Extract the (X, Y) coordinate from the center of the cell holding the provided text.  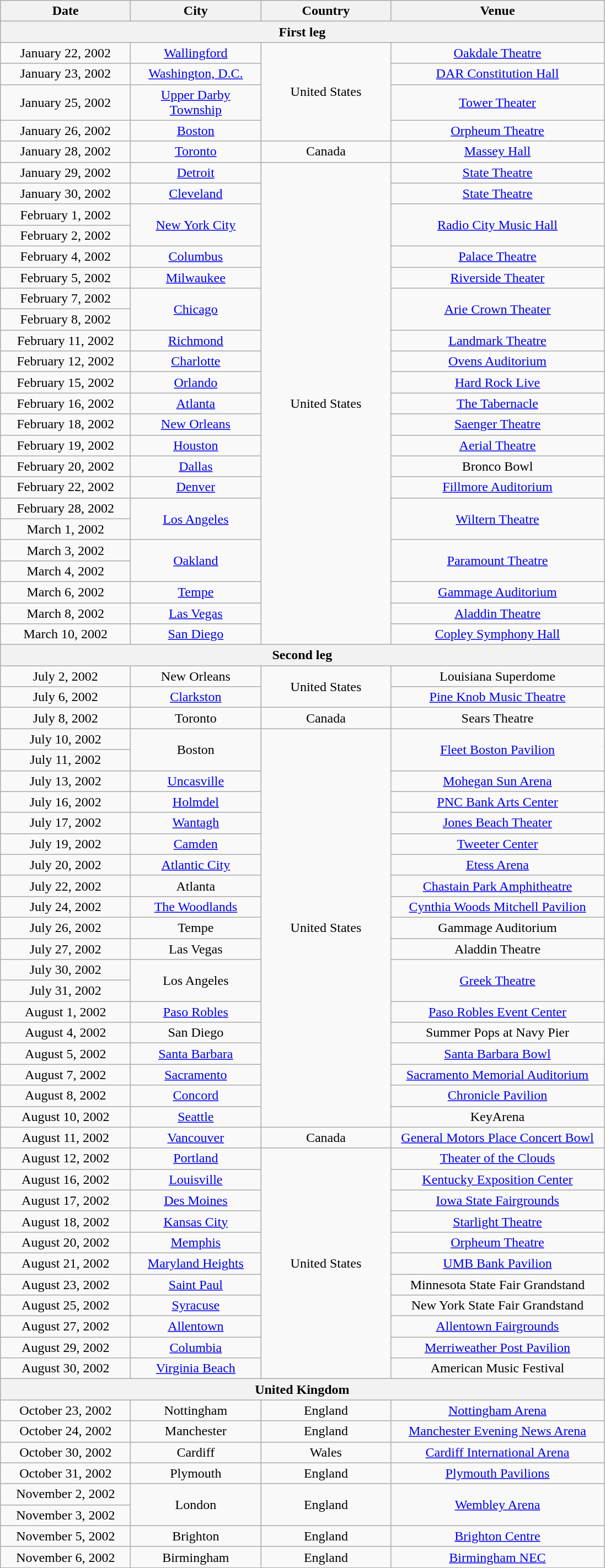
Sacramento Memorial Auditorium (497, 1075)
Atlantic City (196, 865)
October 23, 2002 (66, 1410)
Greek Theatre (497, 980)
August 25, 2002 (66, 1306)
Nottingham (196, 1410)
London (196, 1505)
Brighton Centre (497, 1536)
Denver (196, 487)
July 2, 2002 (66, 676)
July 31, 2002 (66, 991)
February 7, 2002 (66, 299)
February 5, 2002 (66, 277)
August 29, 2002 (66, 1348)
July 22, 2002 (66, 886)
Hard Rock Live (497, 382)
Clarkston (196, 697)
Kansas City (196, 1221)
March 8, 2002 (66, 613)
August 1, 2002 (66, 1012)
July 19, 2002 (66, 844)
January 28, 2002 (66, 152)
Camden (196, 844)
Pine Knob Music Theatre (497, 697)
January 29, 2002 (66, 173)
July 11, 2002 (66, 760)
Riverside Theater (497, 277)
July 30, 2002 (66, 970)
Merriweather Post Pavilion (497, 1348)
August 21, 2002 (66, 1263)
March 6, 2002 (66, 592)
February 11, 2002 (66, 341)
Saint Paul (196, 1285)
American Music Festival (497, 1368)
Cleveland (196, 193)
February 12, 2002 (66, 362)
August 10, 2002 (66, 1117)
Santa Barbara Bowl (497, 1054)
Second leg (302, 655)
Maryland Heights (196, 1263)
August 23, 2002 (66, 1285)
Chicago (196, 309)
Oakdale Theatre (497, 53)
February 8, 2002 (66, 320)
Palace Theatre (497, 256)
Birmingham NEC (497, 1557)
February 4, 2002 (66, 256)
July 8, 2002 (66, 718)
Wiltern Theatre (497, 519)
October 24, 2002 (66, 1431)
Date (66, 11)
Tweeter Center (497, 844)
Fillmore Auditorium (497, 487)
February 20, 2002 (66, 466)
January 30, 2002 (66, 193)
Seattle (196, 1117)
July 6, 2002 (66, 697)
Louisiana Superdome (497, 676)
January 26, 2002 (66, 131)
October 30, 2002 (66, 1452)
August 16, 2002 (66, 1179)
November 5, 2002 (66, 1536)
Copley Symphony Hall (497, 634)
March 4, 2002 (66, 571)
February 22, 2002 (66, 487)
Columbus (196, 256)
Paramount Theatre (497, 561)
Richmond (196, 341)
February 19, 2002 (66, 445)
February 28, 2002 (66, 508)
Orlando (196, 382)
Santa Barbara (196, 1054)
Paso Robles Event Center (497, 1012)
Aerial Theatre (497, 445)
July 20, 2002 (66, 865)
Minnesota State Fair Grandstand (497, 1285)
Oakland (196, 561)
Summer Pops at Navy Pier (497, 1033)
Syracuse (196, 1306)
New York State Fair Grandstand (497, 1306)
Bronco Bowl (497, 466)
Wembley Arena (497, 1505)
Landmark Theatre (497, 341)
August 4, 2002 (66, 1033)
July 27, 2002 (66, 949)
February 2, 2002 (66, 235)
March 3, 2002 (66, 550)
Sacramento (196, 1075)
Venue (497, 11)
August 11, 2002 (66, 1138)
Milwaukee (196, 277)
First leg (302, 32)
July 13, 2002 (66, 781)
Wales (326, 1452)
August 17, 2002 (66, 1200)
July 16, 2002 (66, 802)
Birmingham (196, 1557)
Cynthia Woods Mitchell Pavilion (497, 907)
Paso Robles (196, 1012)
Ovens Auditorium (497, 362)
Massey Hall (497, 152)
August 20, 2002 (66, 1242)
July 17, 2002 (66, 823)
January 22, 2002 (66, 53)
Fleet Boston Pavilion (497, 750)
Jones Beach Theater (497, 823)
February 16, 2002 (66, 403)
February 18, 2002 (66, 424)
Wallingford (196, 53)
Cardiff (196, 1452)
Wantagh (196, 823)
January 25, 2002 (66, 103)
Charlotte (196, 362)
Allentown Fairgrounds (497, 1327)
Vancouver (196, 1138)
Brighton (196, 1536)
KeyArena (497, 1117)
DAR Constitution Hall (497, 74)
The Woodlands (196, 907)
August 30, 2002 (66, 1368)
Tower Theater (497, 103)
Dallas (196, 466)
Des Moines (196, 1200)
July 24, 2002 (66, 907)
Radio City Music Hall (497, 225)
Louisville (196, 1179)
August 8, 2002 (66, 1096)
January 23, 2002 (66, 74)
Concord (196, 1096)
Saenger Theatre (497, 424)
The Tabernacle (497, 403)
Portland (196, 1159)
Upper Darby Township (196, 103)
August 18, 2002 (66, 1221)
Arie Crown Theater (497, 309)
Houston (196, 445)
United Kingdom (302, 1389)
July 10, 2002 (66, 739)
March 10, 2002 (66, 634)
Chronicle Pavilion (497, 1096)
March 1, 2002 (66, 529)
Memphis (196, 1242)
Nottingham Arena (497, 1410)
Detroit (196, 173)
General Motors Place Concert Bowl (497, 1138)
August 7, 2002 (66, 1075)
November 2, 2002 (66, 1494)
Manchester (196, 1431)
Etess Arena (497, 865)
August 27, 2002 (66, 1327)
Starlight Theatre (497, 1221)
Theater of the Clouds (497, 1159)
February 1, 2002 (66, 214)
New York City (196, 225)
Manchester Evening News Arena (497, 1431)
Iowa State Fairgrounds (497, 1200)
November 6, 2002 (66, 1557)
Columbia (196, 1348)
November 3, 2002 (66, 1515)
August 12, 2002 (66, 1159)
Mohegan Sun Arena (497, 781)
October 31, 2002 (66, 1473)
Cardiff International Arena (497, 1452)
Uncasville (196, 781)
Country (326, 11)
Plymouth Pavilions (497, 1473)
City (196, 11)
Allentown (196, 1327)
PNC Bank Arts Center (497, 802)
Washington, D.C. (196, 74)
Plymouth (196, 1473)
Virginia Beach (196, 1368)
August 5, 2002 (66, 1054)
Sears Theatre (497, 718)
UMB Bank Pavilion (497, 1263)
Holmdel (196, 802)
February 15, 2002 (66, 382)
Kentucky Exposition Center (497, 1179)
July 26, 2002 (66, 928)
Chastain Park Amphitheatre (497, 886)
